Detect which cell encompasses the target text, then output its (X, Y) center coordinate. 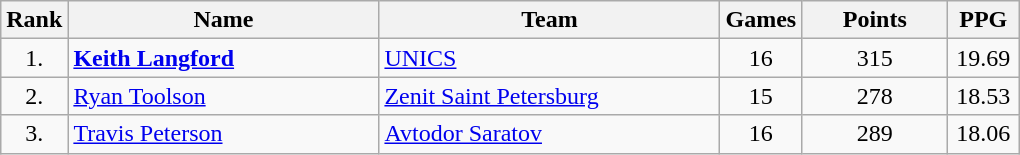
15 (761, 96)
Ryan Toolson (224, 96)
289 (875, 134)
UNICS (550, 58)
18.06 (984, 134)
Keith Langford (224, 58)
Games (761, 20)
19.69 (984, 58)
Avtodor Saratov (550, 134)
18.53 (984, 96)
Team (550, 20)
Travis Peterson (224, 134)
Name (224, 20)
Rank (34, 20)
3. (34, 134)
1. (34, 58)
315 (875, 58)
278 (875, 96)
Points (875, 20)
PPG (984, 20)
Zenit Saint Petersburg (550, 96)
2. (34, 96)
